Pinpoint the cell where the given text exists, returning its (X, Y) midpoint coordinate. 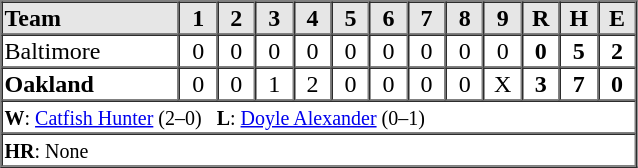
E (617, 18)
6 (388, 18)
R (541, 18)
X (503, 84)
Oakland (91, 84)
H (579, 18)
HR: None (319, 150)
W: Catfish Hunter (2–0) L: Doyle Alexander (0–1) (319, 116)
4 (312, 18)
Baltimore (91, 50)
9 (503, 18)
8 (465, 18)
Team (91, 18)
